For the text-containing cell, return its midpoint in (x, y) coordinate format. 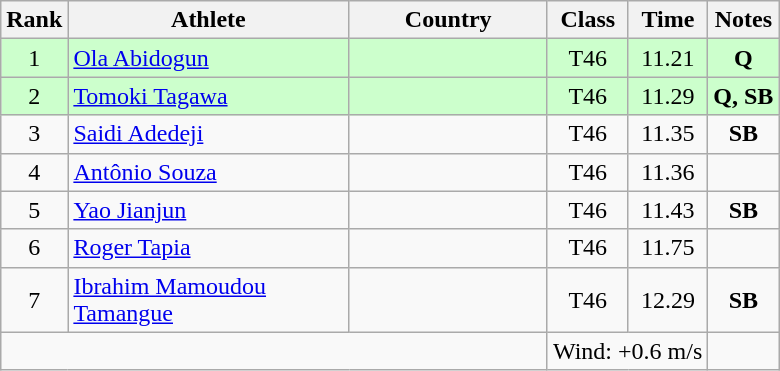
4 (34, 172)
Q (744, 58)
Antônio Souza (208, 172)
11.43 (668, 210)
11.75 (668, 248)
Q, SB (744, 96)
6 (34, 248)
5 (34, 210)
Rank (34, 20)
1 (34, 58)
11.29 (668, 96)
Ibrahim Mamoudou Tamangue (208, 300)
Tomoki Tagawa (208, 96)
Athlete (208, 20)
Country (448, 20)
Wind: +0.6 m/s (627, 351)
3 (34, 134)
Roger Tapia (208, 248)
11.36 (668, 172)
Class (588, 20)
12.29 (668, 300)
2 (34, 96)
Saidi Adedeji (208, 134)
Ola Abidogun (208, 58)
Notes (744, 20)
7 (34, 300)
Yao Jianjun (208, 210)
Time (668, 20)
11.21 (668, 58)
11.35 (668, 134)
